Locate the cell with the specified text and output its [x, y] center coordinate. 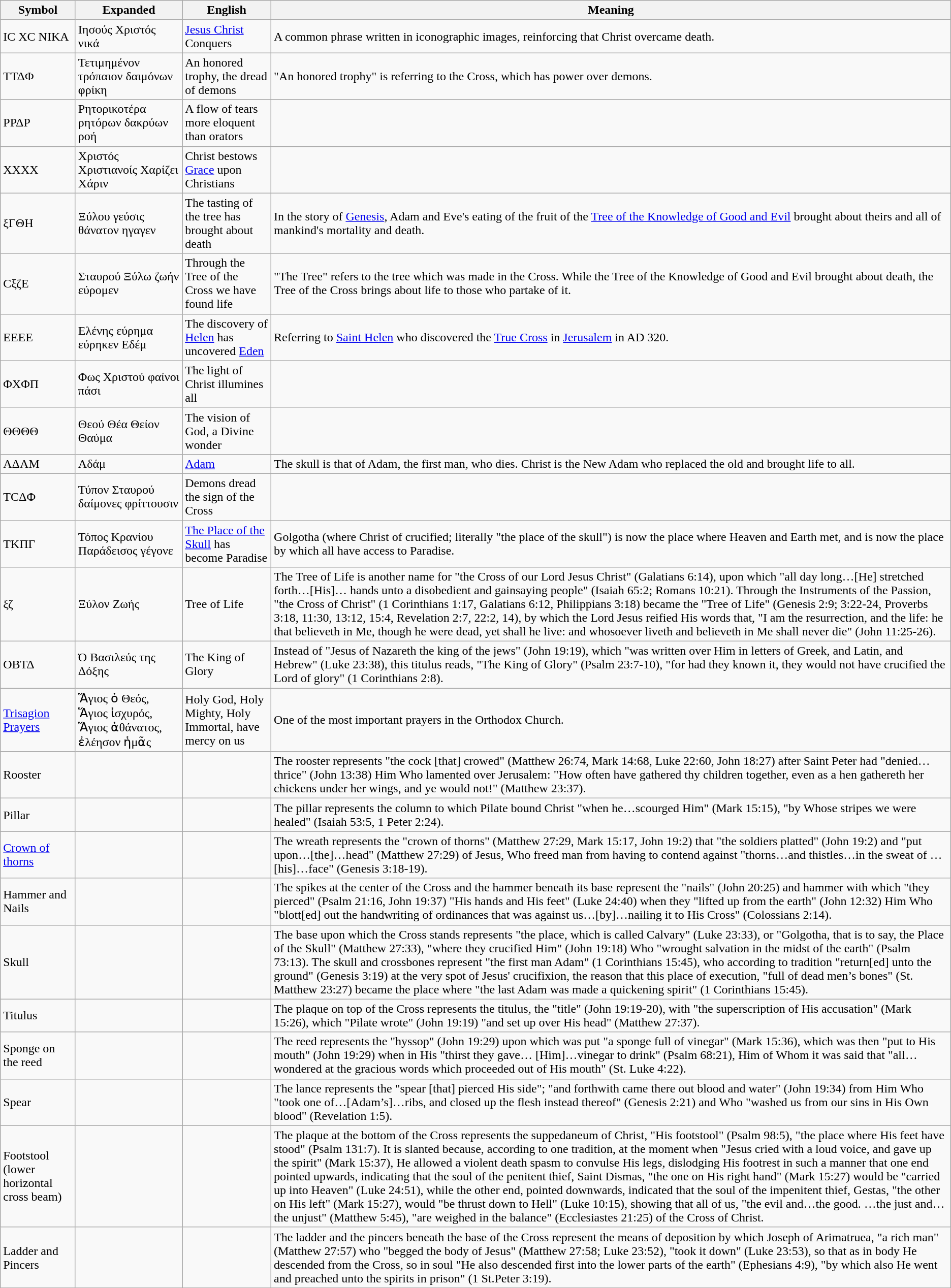
ΤΤΔΦ [38, 76]
ΡΡΔΡ [38, 123]
ΦΧΦΠ [38, 384]
The skull is that of Adam, the first man, who dies. Christ is the New Adam who replaced the old and brought life to all. [611, 464]
Demons dread the sign of the Cross [227, 497]
Through the Tree of the Cross we have found life [227, 283]
Symbol [38, 10]
Ό Βασιλεύς της Δόξης [129, 665]
Sponge on the reed [38, 1055]
Hammer and Nails [38, 901]
CξζE [38, 283]
ΤΚΠΓ [38, 543]
Τόπος Κρανίου Παράδεισος γέγονε [129, 543]
Rooster [38, 775]
ΑΔΑΜ [38, 464]
Σταυρού Ξύλω ζωήν εύρομεν [129, 283]
Θεού Θέα Θείον Θαύμα [129, 431]
ΟΒΤΔ [38, 665]
Ξύλου γεύσις θάνατον ηγαγεν [129, 223]
"An honored trophy" is referring to the Cross, which has power over demons. [611, 76]
Ρητορικοτέρα ρητόρων δακρύων ροή [129, 123]
Holy God, Holy Mighty, Holy Immortal, have mercy on us [227, 720]
The tasting of the tree has brought about death [227, 223]
ξΓΘΗ [38, 223]
A common phrase written in iconographic images, reinforcing that Christ overcame death. [611, 37]
Αδάμ [129, 464]
The King of Glory [227, 665]
Jesus Christ Conquers [227, 37]
Crown of thorns [38, 855]
Ελένης εύρημα εύρηκεν Εδέμ [129, 337]
ξζ [38, 604]
One of the most important prayers in the Orthodox Church. [611, 720]
An honored trophy, the dread of demons [227, 76]
Trisagion Prayers [38, 720]
ΤCΔΦ [38, 497]
Ἅγιος ὁ Θεός, Ἅγιος ἰσχυρός, Ἅγιος ἀθάνατος, ἐλέησον ἡμᾶς [129, 720]
ΘΘΘΘ [38, 431]
The Place of the Skull has become Paradise [227, 543]
Titulus [38, 1016]
The discovery of Helen has uncovered Eden [227, 337]
Χριστός Χριστιανοίς Χαρίζει Χάριν [129, 170]
Tree of Life [227, 604]
English [227, 10]
EEEE [38, 337]
The vision of God, a Divine wonder [227, 431]
ΙC XC NIKΑ [38, 37]
Ιησούς Χριστός νικά [129, 37]
Ladder and Pincers [38, 1258]
A flow of tears more eloquent than orators [227, 123]
ΧΧΧΧ [38, 170]
Τετιμημένον τρόπαιον δαιμόνων φρίκη [129, 76]
Φως Χριστού φαίνοι πάσι [129, 384]
Pillar [38, 815]
Referring to Saint Helen who discovered the True Cross in Jerusalem in AD 320. [611, 337]
Christ bestows Grace upon Christians [227, 170]
Expanded [129, 10]
Τύπον Σταυρού δαίμονες φρίττουσιν [129, 497]
Spear [38, 1102]
Footstool (lower horizontal cross beam) [38, 1176]
Meaning [611, 10]
Skull [38, 962]
Ξύλον Ζωής [129, 604]
The light of Christ illumines all [227, 384]
Adam [227, 464]
